Identify which cell holds the provided text, then report its (X, Y) central coordinate. 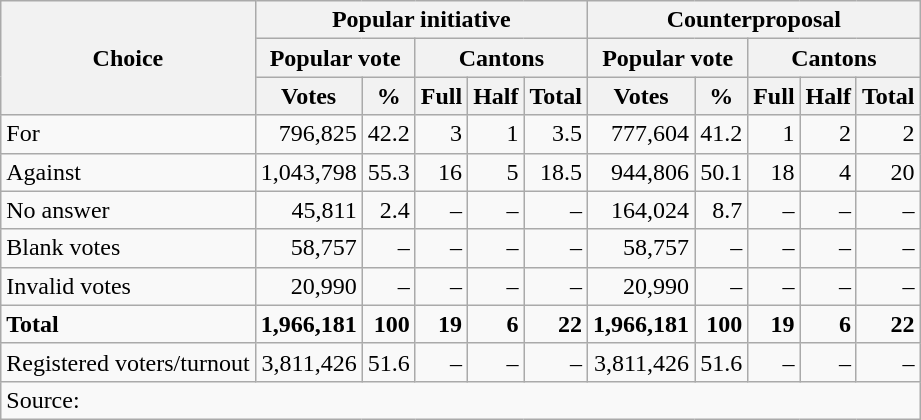
41.2 (722, 134)
No answer (128, 210)
45,811 (308, 210)
16 (441, 172)
For (128, 134)
2.4 (388, 210)
Counterproposal (754, 20)
4 (828, 172)
1,043,798 (308, 172)
18.5 (556, 172)
164,024 (642, 210)
5 (496, 172)
20 (888, 172)
8.7 (722, 210)
42.2 (388, 134)
50.1 (722, 172)
55.3 (388, 172)
777,604 (642, 134)
Choice (128, 58)
Against (128, 172)
18 (774, 172)
Blank votes (128, 248)
3.5 (556, 134)
796,825 (308, 134)
Registered voters/turnout (128, 362)
Popular initiative (421, 20)
3 (441, 134)
944,806 (642, 172)
Invalid votes (128, 286)
Source: (460, 400)
